Identify which cell holds the provided text, then report its [X, Y] central coordinate. 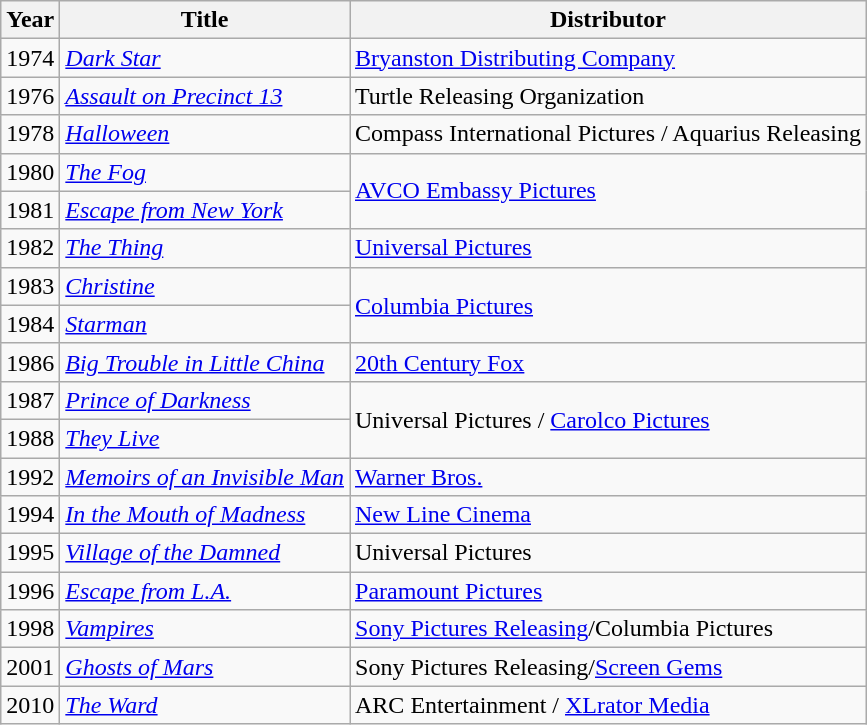
ARC Entertainment / XLrator Media [608, 705]
Escape from New York [205, 210]
The Ward [205, 705]
Big Trouble in Little China [205, 362]
Distributor [608, 20]
Memoirs of an Invisible Man [205, 477]
Dark Star [205, 58]
Ghosts of Mars [205, 667]
1992 [30, 477]
Starman [205, 324]
1995 [30, 553]
Compass International Pictures / Aquarius Releasing [608, 134]
1988 [30, 438]
Sony Pictures Releasing/Columbia Pictures [608, 629]
1981 [30, 210]
Universal Pictures / Carolco Pictures [608, 419]
20th Century Fox [608, 362]
1998 [30, 629]
They Live [205, 438]
Bryanston Distributing Company [608, 58]
1976 [30, 96]
1994 [30, 515]
Title [205, 20]
Halloween [205, 134]
1984 [30, 324]
New Line Cinema [608, 515]
1978 [30, 134]
In the Mouth of Madness [205, 515]
1982 [30, 248]
1974 [30, 58]
1986 [30, 362]
1980 [30, 172]
2001 [30, 667]
Warner Bros. [608, 477]
Columbia Pictures [608, 305]
Christine [205, 286]
Vampires [205, 629]
1996 [30, 591]
1987 [30, 400]
Escape from L.A. [205, 591]
The Thing [205, 248]
Prince of Darkness [205, 400]
Assault on Precinct 13 [205, 96]
AVCO Embassy Pictures [608, 191]
Turtle Releasing Organization [608, 96]
Sony Pictures Releasing/Screen Gems [608, 667]
1983 [30, 286]
The Fog [205, 172]
Paramount Pictures [608, 591]
2010 [30, 705]
Year [30, 20]
Village of the Damned [205, 553]
